Determine the [X, Y] coordinate at the center of the cell enclosing the given text.  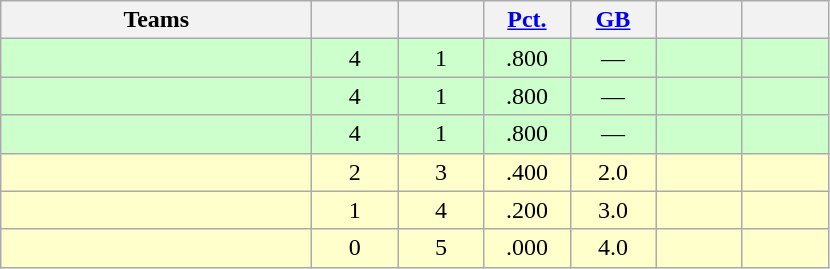
3.0 [613, 210]
Pct. [527, 20]
.400 [527, 172]
2.0 [613, 172]
5 [441, 248]
4.0 [613, 248]
Teams [156, 20]
2 [355, 172]
.000 [527, 248]
3 [441, 172]
GB [613, 20]
.200 [527, 210]
0 [355, 248]
